Provide the (x, y) coordinate of the cell's center where the given text is located.  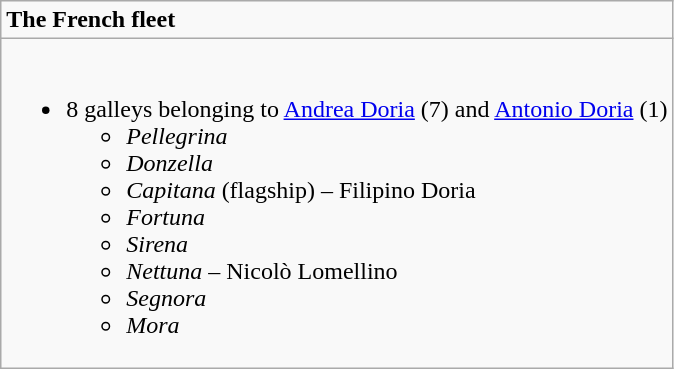
The French fleet (337, 20)
